Locate the cell with the specified text and output its (x, y) center coordinate. 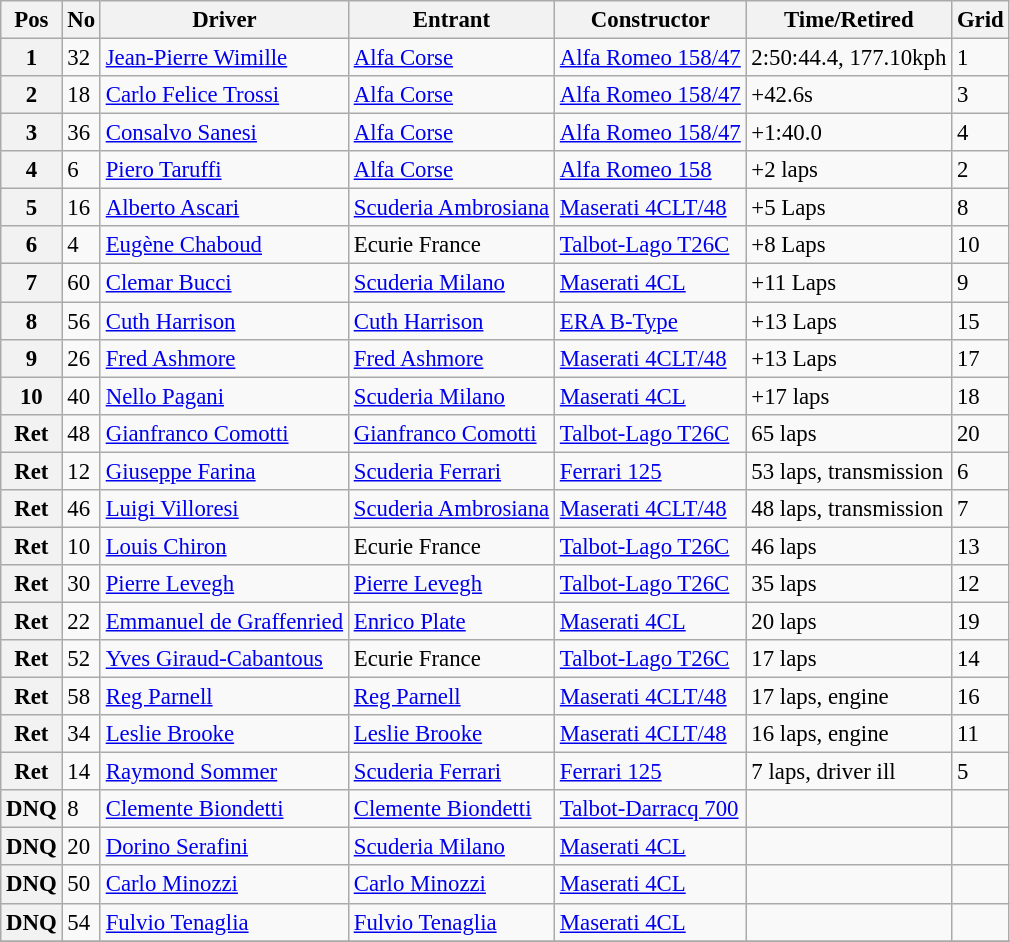
Time/Retired (849, 20)
+1:40.0 (849, 133)
Emmanuel de Graffenried (224, 621)
+5 Laps (849, 208)
46 laps (849, 546)
17 laps (849, 659)
40 (81, 396)
Luigi Villoresi (224, 509)
11 (980, 734)
48 (81, 433)
Pos (32, 20)
35 laps (849, 584)
Dorino Serafini (224, 847)
Raymond Sommer (224, 772)
Alberto Ascari (224, 208)
Yves Giraud-Cabantous (224, 659)
Talbot-Darracq 700 (651, 809)
60 (81, 283)
Alfa Romeo 158 (651, 170)
48 laps, transmission (849, 509)
26 (81, 358)
58 (81, 697)
2:50:44.4, 177.10kph (849, 58)
19 (980, 621)
Grid (980, 20)
Driver (224, 20)
20 laps (849, 621)
Eugène Chaboud (224, 245)
52 (81, 659)
22 (81, 621)
30 (81, 584)
36 (81, 133)
46 (81, 509)
17 laps, engine (849, 697)
56 (81, 321)
Carlo Felice Trossi (224, 95)
+8 Laps (849, 245)
+17 laps (849, 396)
ERA B-Type (651, 321)
Enrico Plate (451, 621)
7 laps, driver ill (849, 772)
+42.6s (849, 95)
Jean-Pierre Wimille (224, 58)
32 (81, 58)
50 (81, 885)
54 (81, 922)
Piero Taruffi (224, 170)
Louis Chiron (224, 546)
Constructor (651, 20)
Clemar Bucci (224, 283)
Nello Pagani (224, 396)
65 laps (849, 433)
+11 Laps (849, 283)
Consalvo Sanesi (224, 133)
34 (81, 734)
17 (980, 358)
53 laps, transmission (849, 471)
Entrant (451, 20)
15 (980, 321)
No (81, 20)
Giuseppe Farina (224, 471)
+2 laps (849, 170)
16 laps, engine (849, 734)
13 (980, 546)
